From the cell containing the given text, extract its center point as [x, y] coordinate. 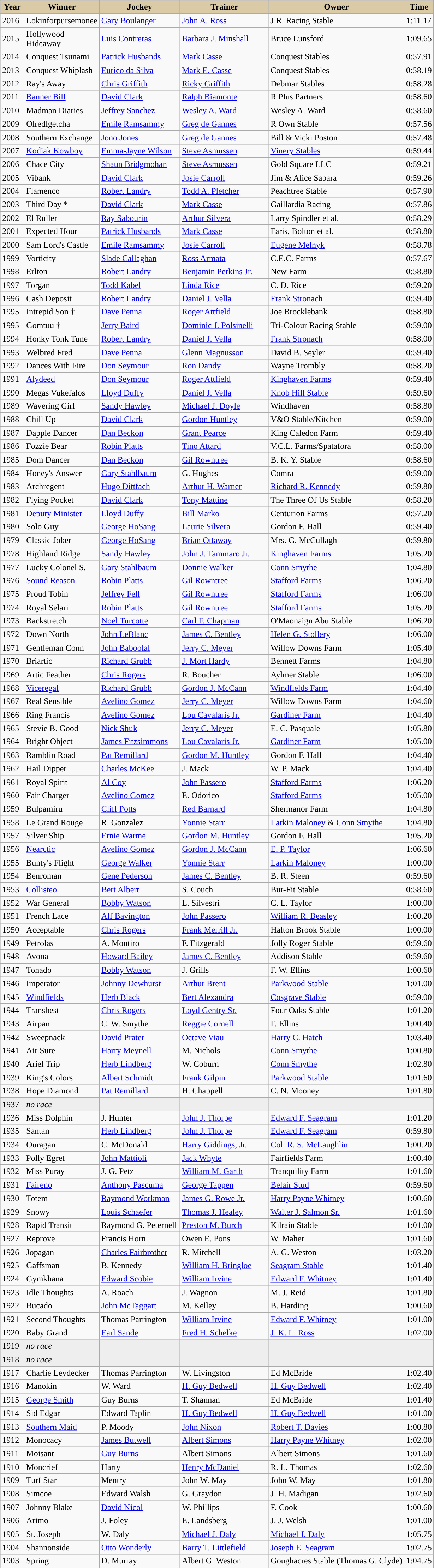
Dom Dancer [62, 460]
Artic Feather [62, 675]
1912 [12, 1440]
Acceptable [62, 930]
Bright Object [62, 742]
0:59.44 [419, 151]
B. Kennedy [140, 1266]
Sid Edgar [62, 1413]
1946 [12, 983]
Harry C. Hatch [337, 1037]
Miss Dolphin [62, 1118]
0:57.90 [419, 191]
Simcoe [62, 1494]
O'Maonaign Abu Stable [337, 621]
Ernie Warme [140, 836]
W. Ward [140, 1386]
Trainer [225, 7]
Ricky Griffith [225, 84]
Proud Tobin [62, 594]
Charles McKee [140, 768]
1942 [12, 1037]
2006 [12, 164]
1994 [12, 339]
Al Coy [140, 782]
1929 [12, 1212]
Real Sensible [62, 701]
V&O Stable/Kitchen [337, 420]
1984 [12, 473]
Gordon Huntley [225, 420]
Second Thoughts [62, 1319]
Chill Up [62, 420]
Noel Turcotte [140, 621]
Halton Brook Stable [337, 930]
Glenn Magnusson [225, 352]
1966 [12, 715]
0:57.48 [419, 137]
1932 [12, 1171]
D. Murray [140, 1561]
Totem [62, 1198]
F. Ellins [337, 1024]
1915 [12, 1400]
Air Sure [62, 1051]
War General [62, 903]
Charles Fairbrother [140, 1252]
New Farm [337, 272]
1905 [12, 1534]
Jockey [140, 7]
Johnny Blake [62, 1507]
B. R. Steen [337, 876]
A. Montiro [140, 943]
1939 [12, 1078]
Wavering Girl [62, 406]
Jeffrey Fell [140, 594]
1925 [12, 1266]
1973 [12, 621]
Jack Whyte [225, 1158]
J. Mort Hardy [225, 661]
L. Silvestri [225, 903]
Banner Bill [62, 97]
Debmar Stables [337, 84]
Earl Sande [140, 1333]
J. Wagnon [225, 1292]
1921 [12, 1319]
W. Coburn [225, 1064]
M. Kelley [225, 1306]
Edward Walsh [140, 1494]
M. J. Reid [337, 1292]
C. McDonald [140, 1145]
Red Barnard [225, 809]
King's Colors [62, 1078]
Turf Star [62, 1480]
Louis Schaefer [140, 1212]
1904 [12, 1548]
Belair Stud [337, 1185]
Comra [337, 473]
Knob Hill Stable [337, 393]
R Own Stable [337, 124]
Brian Ottaway [225, 540]
Petrolas [62, 943]
F. W. Ellins [337, 970]
Barry T. Littlefield [225, 1548]
Ross Armata [225, 258]
1948 [12, 957]
1971 [12, 648]
1952 [12, 903]
Gaillardia Racing [337, 205]
Ring Francis [62, 715]
Shermanor Farm [337, 809]
1:05.40 [419, 648]
1923 [12, 1292]
1924 [12, 1279]
1970 [12, 661]
Otto Wonderly [140, 1548]
Fred H. Schelke [225, 1333]
J. Hunter [140, 1118]
0:58.19 [419, 70]
0:57.86 [419, 205]
1961 [12, 782]
E. P. Taylor [337, 849]
1999 [12, 258]
J. Grills [225, 970]
C. D. Rice [337, 285]
J.R. Racing Stable [337, 20]
Reprove [62, 1238]
1907 [12, 1507]
1927 [12, 1238]
Thomas J. Healey [225, 1212]
William H. Bringloe [225, 1266]
Tranquility Farm [337, 1171]
James G. Rowe Jr. [225, 1198]
Silver Ship [62, 836]
Seagram Stable [337, 1266]
2009 [12, 124]
Reggie Cornell [225, 1024]
Benjamin Perkins Jr. [225, 272]
Dapple Dancer [62, 433]
1917 [12, 1373]
Nearctic [62, 849]
Gene Pederson [140, 876]
W. Livingston [225, 1373]
Winner [62, 7]
Flying Pocket [62, 500]
Chace City [62, 164]
Arimo [62, 1521]
Helen G. Stollery [337, 634]
2005 [12, 177]
1975 [12, 594]
J. G. Petz [140, 1171]
Barbara J. Minshall [225, 39]
1933 [12, 1158]
0:59.21 [419, 164]
Faireno [62, 1185]
John Nixon [225, 1427]
Spring [62, 1561]
Johnny Dewhurst [140, 983]
Rapid Transit [62, 1225]
Jopagan [62, 1252]
Welbred Fred [62, 352]
2011 [12, 97]
Owen E. Pons [225, 1238]
1982 [12, 500]
Addison Stable [337, 957]
Backstretch [62, 621]
Gymkhana [62, 1279]
1992 [12, 366]
2002 [12, 218]
John Mattioli [140, 1158]
Vibank [62, 177]
Donnie Walker [225, 567]
Larry Spindler et al. [337, 218]
Year [12, 7]
Erlton [62, 272]
1:03.40 [419, 1037]
1909 [12, 1480]
Polly Egret [62, 1158]
Jolly Roger Stable [337, 943]
Sound Reason [62, 580]
Airpan [62, 1024]
Le Grand Rouge [62, 822]
Collisteo [62, 889]
Harty [140, 1467]
Bennett Farms [337, 661]
Highland Ridge [62, 554]
Idle Thoughts [62, 1292]
C. N. Mooney [337, 1091]
David Nicol [140, 1507]
Santan [62, 1131]
Ralph Biamonte [225, 97]
1938 [12, 1091]
Joe Brocklebank [337, 312]
Henry McDaniel [225, 1467]
1958 [12, 822]
1950 [12, 930]
C.E.C. Farms [337, 258]
Hope Diamond [62, 1091]
Cash Deposit [62, 298]
Slade Callaghan [140, 258]
1:05.80 [419, 728]
Walter J. Salmon Sr. [337, 1212]
Ramblin Road [62, 755]
Harry Meynell [140, 1051]
J. Foley [140, 1521]
Bunty's Flight [62, 863]
W. Phillips [225, 1507]
Carl F. Chapman [225, 621]
1967 [12, 701]
Olredlgetcha [62, 124]
G. Graydon [225, 1494]
Kodiak Kowboy [62, 151]
Mrs. G. McCullagh [337, 540]
1980 [12, 527]
Archregent [62, 487]
Windfields Farm [337, 688]
1976 [12, 580]
Transbest [62, 1010]
Dominic J. Polsinelli [225, 325]
2000 [12, 245]
1983 [12, 487]
Monocacy [62, 1440]
1930 [12, 1198]
Royal Spirit [62, 782]
0:58.29 [419, 218]
Bruce Lunsford [337, 39]
Moncrief [62, 1467]
Tony Mattine [225, 500]
Larkin Maloney [337, 863]
Madman Diaries [62, 110]
Gentleman Conn [62, 648]
1963 [12, 755]
1997 [12, 285]
Four Oaks Stable [337, 1010]
Honky Tonk Tune [62, 339]
W. Daly [140, 1534]
Avona [62, 957]
2012 [12, 84]
Honey's Answer [62, 473]
Conquest Whiplash [62, 70]
1:03.20 [419, 1252]
El Ruller [62, 218]
1931 [12, 1185]
R. L. Thomas [337, 1467]
Hugo Dittfach [140, 487]
1920 [12, 1333]
Richard R. Kennedy [337, 487]
Herb Black [140, 997]
S. Couch [225, 889]
1977 [12, 567]
1906 [12, 1521]
Cosgrave Stable [337, 997]
0:57.56 [419, 124]
Arthur Brent [225, 983]
R. Mitchell [225, 1252]
David Prater [140, 1037]
Down North [62, 634]
Michael J. Doyle [225, 406]
1988 [12, 420]
Howard Bailey [140, 957]
G. Hughes [225, 473]
1959 [12, 809]
1936 [12, 1118]
Deputy Minister [62, 513]
Mark E. Casse [225, 70]
Fair Charger [62, 795]
John McTaggart [140, 1306]
1964 [12, 742]
1:06.60 [419, 849]
1:02.80 [419, 1064]
Shannonside [62, 1548]
1962 [12, 768]
Bill & Vicki Poston [337, 137]
Aylmer Stable [337, 675]
Intrepid Son † [62, 312]
Centurion Farms [337, 513]
St. Joseph [62, 1534]
Edward Scobie [140, 1279]
J. K. L. Ross [337, 1333]
1957 [12, 836]
1937 [12, 1104]
1949 [12, 943]
Gold Square LLC [337, 164]
1969 [12, 675]
1998 [12, 272]
Windfields [62, 997]
Luis Contreras [140, 39]
1986 [12, 446]
1965 [12, 728]
2001 [12, 231]
W. Maher [337, 1238]
Bill Marko [225, 513]
1987 [12, 433]
2016 [12, 20]
1911 [12, 1453]
Bert Albert [140, 889]
Bur-Fit Stable [337, 889]
1951 [12, 916]
F. Fitzgerald [225, 943]
2007 [12, 151]
Imperator [62, 983]
1954 [12, 876]
Chris Griffith [140, 84]
W. P. Mack [337, 768]
Briartic [62, 661]
John A. Ross [225, 20]
J. H. Madigan [337, 1494]
Raymond Workman [140, 1198]
Conquest Tsunami [62, 57]
1944 [12, 1010]
1922 [12, 1306]
Shaun Bridgmohan [140, 164]
C. L. Taylor [337, 903]
Miss Puray [62, 1171]
William R. Beasley [337, 916]
E. C. Pasquale [337, 728]
Royal Selari [62, 607]
1:09.65 [419, 39]
1941 [12, 1051]
James Fitzsimmons [140, 742]
Jeffrey Sanchez [140, 110]
1953 [12, 889]
0:58.28 [419, 84]
B. K. Y. Stable [337, 460]
King Caledon Farm [337, 433]
R Plus Partners [337, 97]
Moisant [62, 1453]
Expected Hour [62, 231]
1985 [12, 460]
Manokin [62, 1386]
2014 [12, 57]
1918 [12, 1359]
James Butwell [140, 1440]
1914 [12, 1413]
1940 [12, 1064]
Col. R. S. McLaughlin [337, 1145]
George Tappen [225, 1185]
George Smith [62, 1400]
Lokinforpursemonee [62, 20]
R. Boucher [225, 675]
Albert Schmidt [140, 1078]
1919 [12, 1346]
Bert Alexandra [225, 997]
1:11.17 [419, 20]
Gomtuu † [62, 325]
1956 [12, 849]
Faris, Bolton et al. [337, 231]
1960 [12, 795]
Ariel Trip [62, 1064]
Laurie Silvera [225, 527]
2004 [12, 191]
John J. Tammaro Jr. [225, 554]
Vorticity [62, 258]
Ron Dandy [225, 366]
Robert T. Davies [337, 1427]
Hail Dipper [62, 768]
2015 [12, 39]
Octave Viau [225, 1037]
French Lace [62, 916]
1:04.60 [419, 701]
1981 [12, 513]
Hollywood Hideaway [62, 39]
Joseph E. Seagram [337, 1548]
William M. Garth [225, 1171]
Megas Vukefalos [62, 393]
Alydeed [62, 379]
Preston M. Burch [225, 1225]
1916 [12, 1386]
Todd A. Pletcher [225, 191]
Anthony Pascuma [140, 1185]
1935 [12, 1131]
0:57.91 [419, 57]
Ray's Away [62, 84]
Owner [337, 7]
0:57.67 [419, 258]
1968 [12, 688]
Fozzie Bear [62, 446]
1943 [12, 1024]
Tino Attard [225, 446]
P. Moody [140, 1427]
Gary Boulanger [140, 20]
Albert G. Weston [225, 1561]
0:59.20 [419, 285]
Linda Rice [225, 285]
M. Nichols [225, 1051]
Fairfields Farm [337, 1158]
1908 [12, 1494]
Peachtree Stable [337, 191]
John LeBlanc [140, 634]
Grant Pearce [225, 433]
1955 [12, 863]
1972 [12, 634]
Tonado [62, 970]
1978 [12, 554]
1993 [12, 352]
Bucado [62, 1306]
Eurico da Silva [140, 70]
1990 [12, 393]
1:04.75 [419, 1561]
1903 [12, 1561]
Charlie Leydecker [62, 1373]
Baby Grand [62, 1333]
Kilrain Stable [337, 1225]
Mentry [140, 1480]
Tri-Colour Racing Stable [337, 325]
T. Shannan [225, 1400]
A. Roach [140, 1292]
1996 [12, 298]
2003 [12, 205]
E. Landsberg [225, 1521]
1979 [12, 540]
Third Day * [62, 205]
Stevie B. Good [62, 728]
B. Harding [337, 1306]
Torgan [62, 285]
Raymond G. Peternell [140, 1225]
A. G. Weston [337, 1252]
Lucky Colonel S. [62, 567]
Cliff Potts [140, 809]
Flamenco [62, 191]
Ouragan [62, 1145]
Francis Horn [140, 1238]
Harry Giddings, Jr. [225, 1145]
Benroman [62, 876]
Bulpamiru [62, 809]
1974 [12, 607]
Classic Joker [62, 540]
Vinery Stables [337, 151]
Larkin Maloney & Conn Smythe [337, 822]
Goughacres Stable (Thomas G. Clyde) [337, 1561]
0:59.26 [419, 177]
J. J. Welsh [337, 1521]
Viceregal [62, 688]
The Three Of Us Stable [337, 500]
2010 [12, 110]
Arthur H. Warner [225, 487]
C. W. Smythe [140, 1024]
Loyd Gentry Sr. [225, 1010]
H. Chappell [225, 1091]
1928 [12, 1225]
Jerry Baird [140, 325]
Emma-Jayne Wilson [140, 151]
Arthur Silvera [225, 218]
2008 [12, 137]
E. Odorico [225, 795]
1:02.75 [419, 1548]
Alf Bavington [140, 916]
F. Cook [337, 1507]
Eugene Melnyk [337, 245]
1934 [12, 1145]
1913 [12, 1427]
Wayne Trombly [337, 366]
R. Gonzalez [140, 822]
0:58.78 [419, 245]
Todd Kabel [140, 285]
Southern Maid [62, 1427]
1910 [12, 1467]
Jono Jones [140, 137]
1926 [12, 1252]
2013 [12, 70]
Snowy [62, 1212]
Sweepnack [62, 1037]
Southern Exchange [62, 137]
J. Mack [225, 768]
David B. Seyler [337, 352]
1947 [12, 970]
Frank Merrill Jr. [225, 930]
Gaffsman [62, 1266]
George Walker [140, 863]
1991 [12, 379]
Time [419, 7]
Sam Lord's Castle [62, 245]
Windhaven [337, 406]
1989 [12, 406]
0:57.20 [419, 513]
Dances With Fire [62, 366]
Jim & Alice Sapara [337, 177]
Ray Sabourin [140, 218]
Solo Guy [62, 527]
1945 [12, 997]
John Baboolal [140, 648]
1:05.75 [419, 1534]
Frank Gilpin [225, 1078]
Edward Taplin [140, 1413]
Nick Shuk [140, 728]
V.C.L. Farms/Spatafora [337, 446]
